Capture the cell that displays the provided text and extract its [X, Y] central coordinate. 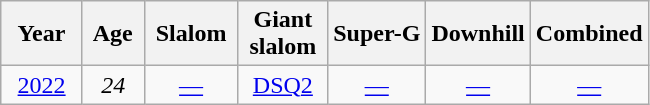
24 [113, 85]
2022 [42, 85]
DSQ2 [283, 85]
Super-G [377, 34]
Year [42, 34]
Age [113, 34]
Combined [589, 34]
Giant slalom [283, 34]
Downhill [478, 34]
Slalom [191, 34]
